Provide the [X, Y] coordinate of the cell's center where the given text is located.  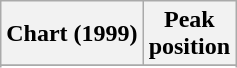
Chart (1999) [72, 34]
Peakposition [189, 34]
